Scan for the cell matching the given text and deliver its (x, y) coordinate at center. 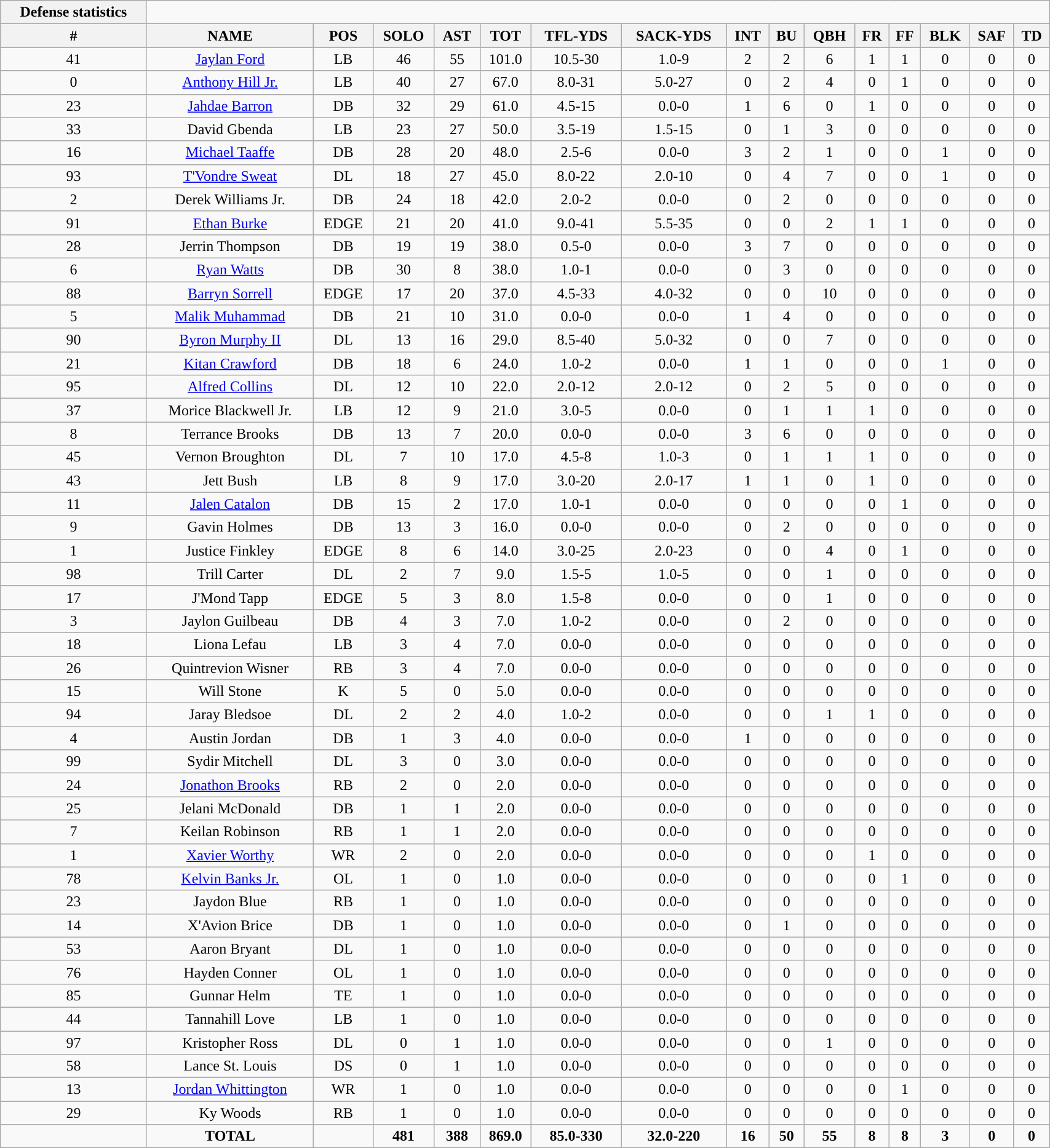
INT (748, 36)
NAME (230, 36)
30 (404, 269)
Ethan Burke (230, 223)
29.0 (506, 340)
Jaylan Ford (230, 59)
16.0 (506, 527)
37 (74, 410)
Lance St. Louis (230, 1066)
99 (74, 762)
88 (74, 293)
93 (74, 176)
45 (74, 457)
1.0-5 (674, 574)
48.0 (506, 153)
Ryan Watts (230, 269)
3.5-19 (576, 129)
1.5-8 (576, 597)
BLK (945, 36)
1.5-15 (674, 129)
85.0-330 (576, 1136)
Barryn Sorrell (230, 293)
Tannahill Love (230, 1019)
1.5-5 (576, 574)
24.0 (506, 364)
26 (74, 668)
Kelvin Banks Jr. (230, 879)
TOTAL (230, 1136)
97 (74, 1043)
Jelani McDonald (230, 808)
9.0 (506, 574)
8.5-40 (576, 340)
4.0-32 (674, 293)
Will Stone (230, 692)
388 (457, 1136)
Justice Finkley (230, 551)
Vernon Broughton (230, 457)
21.0 (506, 410)
44 (74, 1019)
Liona Lefau (230, 644)
53 (74, 949)
32 (404, 106)
869.0 (506, 1136)
4.5-15 (576, 106)
3.0-25 (576, 551)
3.0 (506, 762)
5.0 (506, 692)
98 (74, 574)
14.0 (506, 551)
QBH (829, 36)
AST (457, 36)
Jahdae Barron (230, 106)
14 (74, 925)
76 (74, 972)
101.0 (506, 59)
25 (74, 808)
78 (74, 879)
SAF (992, 36)
41 (74, 59)
1.0-3 (674, 457)
TFL-YDS (576, 36)
Gunnar Helm (230, 995)
5.5-35 (674, 223)
32.0-220 (674, 1136)
2.5-6 (576, 153)
Trill Carter (230, 574)
50 (786, 1136)
Aaron Bryant (230, 949)
43 (74, 480)
Jett Bush (230, 480)
Byron Murphy II (230, 340)
33 (74, 129)
50.0 (506, 129)
Sydir Mitchell (230, 762)
Terrance Brooks (230, 434)
9.0-41 (576, 223)
Jerrin Thompson (230, 246)
Anthony Hill Jr. (230, 82)
4.5-8 (576, 457)
K (343, 692)
Defense statistics (74, 12)
8.0-31 (576, 82)
Quintrevion Wisner (230, 668)
Jaray Bledsoe (230, 715)
POS (343, 36)
T'Vondre Sweat (230, 176)
2.0-2 (576, 199)
Alfred Collins (230, 387)
11 (74, 504)
3.0-5 (576, 410)
91 (74, 223)
3.0-20 (576, 480)
45.0 (506, 176)
Kitan Crawford (230, 364)
Jalen Catalon (230, 504)
2.0-17 (674, 480)
20.0 (506, 434)
8.0 (506, 597)
5.0-32 (674, 340)
481 (404, 1136)
8.0-22 (576, 176)
TE (343, 995)
0.5-0 (576, 246)
Xavier Worthy (230, 855)
22.0 (506, 387)
David Gbenda (230, 129)
SACK-YDS (674, 36)
Michael Taaffe (230, 153)
85 (74, 995)
DS (343, 1066)
Jordan Whittington (230, 1090)
Austin Jordan (230, 738)
TOT (506, 36)
Gavin Holmes (230, 527)
X'Avion Brice (230, 925)
J'Mond Tapp (230, 597)
SOLO (404, 36)
1.0-9 (674, 59)
Jaylon Guilbeau (230, 621)
Morice Blackwell Jr. (230, 410)
Hayden Conner (230, 972)
31.0 (506, 317)
46 (404, 59)
Jonathon Brooks (230, 785)
FF (905, 36)
BU (786, 36)
90 (74, 340)
2.0-10 (674, 176)
10.5-30 (576, 59)
Ky Woods (230, 1113)
2.0-23 (674, 551)
Kristopher Ross (230, 1043)
94 (74, 715)
FR (872, 36)
95 (74, 387)
Keilan Robinson (230, 832)
67.0 (506, 82)
TD (1031, 36)
Derek Williams Jr. (230, 199)
42.0 (506, 199)
4.5-33 (576, 293)
58 (74, 1066)
40 (404, 82)
41.0 (506, 223)
5.0-27 (674, 82)
61.0 (506, 106)
# (74, 36)
Jaydon Blue (230, 902)
37.0 (506, 293)
Malik Muhammad (230, 317)
